Provide the [X, Y] coordinate of the cell's center where the given text is located.  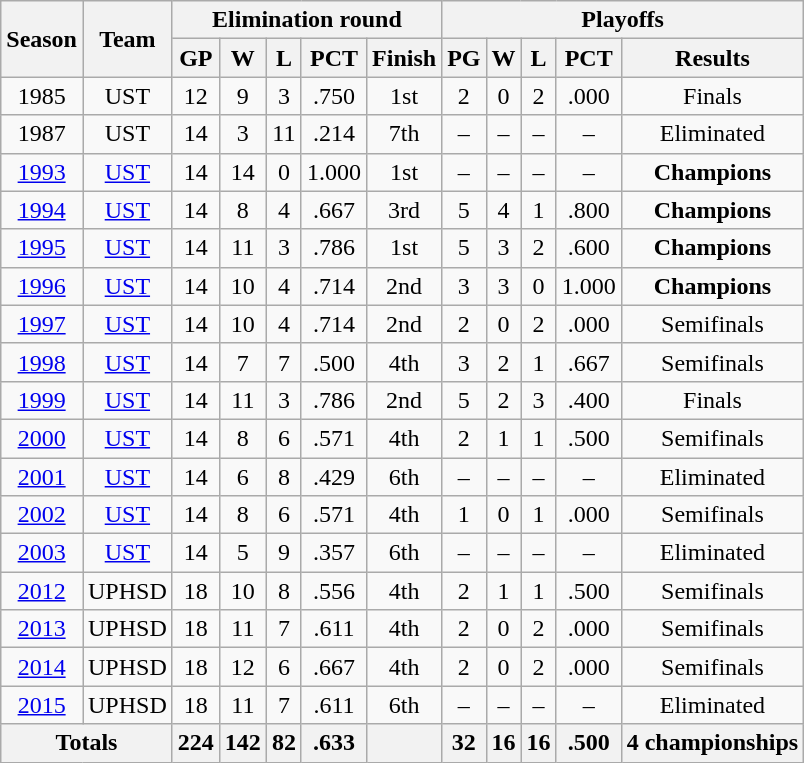
Season [42, 39]
1998 [42, 362]
.633 [334, 743]
2012 [42, 591]
2002 [42, 515]
Totals [87, 743]
GP [196, 58]
2013 [42, 629]
.556 [334, 591]
1994 [42, 210]
Team [127, 39]
224 [196, 743]
.750 [334, 96]
2015 [42, 705]
2014 [42, 667]
2003 [42, 553]
3rd [404, 210]
Playoffs [623, 20]
2000 [42, 438]
1993 [42, 172]
1985 [42, 96]
82 [284, 743]
.429 [334, 477]
Finish [404, 58]
32 [464, 743]
1996 [42, 286]
2001 [42, 477]
PG [464, 58]
1987 [42, 134]
1995 [42, 248]
1999 [42, 400]
.400 [588, 400]
1997 [42, 324]
.600 [588, 248]
.800 [588, 210]
4 championships [712, 743]
.357 [334, 553]
142 [242, 743]
7th [404, 134]
Elimination round [306, 20]
Results [712, 58]
.214 [334, 134]
